Pinpoint the cell where the given text exists, returning its (X, Y) midpoint coordinate. 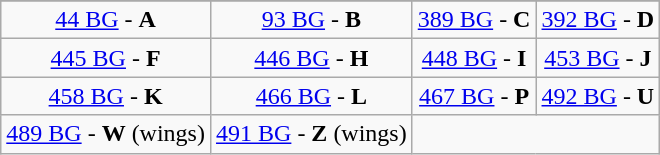
446 BG - H (311, 58)
93 BG - B (311, 20)
448 BG - I (474, 58)
389 BG - C (474, 20)
466 BG - L (311, 96)
467 BG - P (474, 96)
458 BG - K (106, 96)
492 BG - U (598, 96)
453 BG - J (598, 58)
44 BG - A (106, 20)
445 BG - F (106, 58)
392 BG - D (598, 20)
491 BG - Z (wings) (311, 134)
489 BG - W (wings) (106, 134)
